Return the (x, y) coordinate for the center point of the cell that contains the specified text.  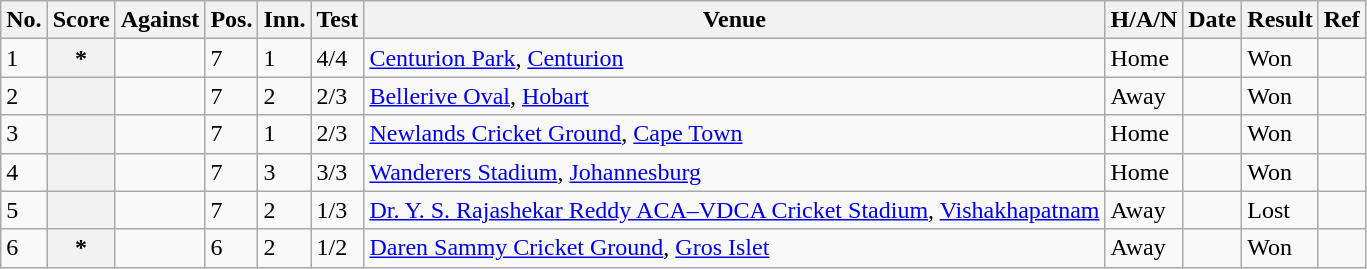
Date (1212, 20)
No. (24, 20)
3/3 (338, 172)
Against (160, 20)
H/A/N (1144, 20)
Centurion Park, Centurion (734, 58)
Lost (1280, 210)
Dr. Y. S. Rajashekar Reddy ACA–VDCA Cricket Stadium, Vishakhapatnam (734, 210)
Bellerive Oval, Hobart (734, 96)
4 (24, 172)
Daren Sammy Cricket Ground, Gros Islet (734, 248)
Ref (1342, 20)
Wanderers Stadium, Johannesburg (734, 172)
5 (24, 210)
Venue (734, 20)
Score (81, 20)
1/2 (338, 248)
Inn. (284, 20)
Test (338, 20)
Pos. (232, 20)
4/4 (338, 58)
1/3 (338, 210)
Newlands Cricket Ground, Cape Town (734, 134)
Result (1280, 20)
